Capture the cell that displays the provided text and extract its (X, Y) central coordinate. 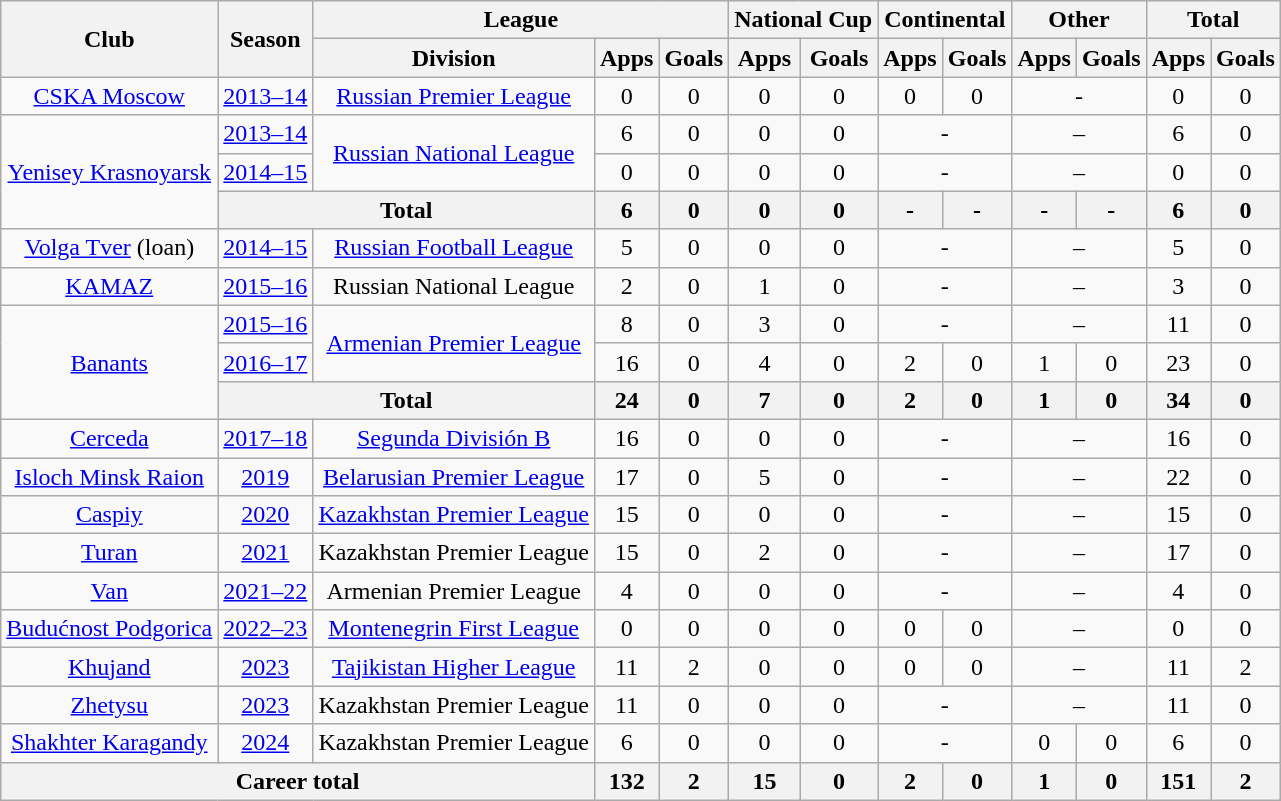
CSKA Moscow (110, 96)
KAMAZ (110, 286)
Segunda División B (454, 438)
Caspiy (110, 515)
Budućnost Podgorica (110, 629)
Season (266, 39)
Cerceda (110, 438)
2019 (266, 477)
2022–23 (266, 629)
Van (110, 591)
Club (110, 39)
Division (454, 58)
Yenisey Krasnoyarsk (110, 172)
2017–18 (266, 438)
22 (1178, 477)
Other (1079, 20)
2016–17 (266, 362)
8 (626, 324)
National Cup (804, 20)
Turan (110, 553)
Continental (945, 20)
Montenegrin First League (454, 629)
Belarusian Premier League (454, 477)
34 (1178, 400)
23 (1178, 362)
24 (626, 400)
Volga Tver (loan) (110, 248)
Isloch Minsk Raion (110, 477)
Russian Premier League (454, 96)
Banants (110, 362)
Shakhter Karagandy (110, 743)
151 (1178, 781)
Career total (298, 781)
Khujand (110, 667)
League (521, 20)
2021 (266, 553)
7 (765, 400)
Zhetysu (110, 705)
2020 (266, 515)
2021–22 (266, 591)
Russian Football League (454, 248)
Tajikistan Higher League (454, 667)
2024 (266, 743)
132 (626, 781)
